Scan for the cell matching the given text and deliver its (x, y) coordinate at center. 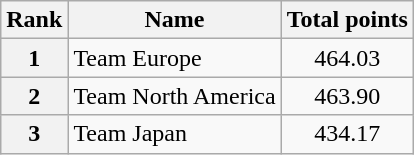
464.03 (347, 58)
Name (174, 20)
Team Japan (174, 134)
3 (34, 134)
Team Europe (174, 58)
2 (34, 96)
1 (34, 58)
Rank (34, 20)
Total points (347, 20)
434.17 (347, 134)
463.90 (347, 96)
Team North America (174, 96)
